Output the [x, y] coordinate of the center of the cell containing the given text.  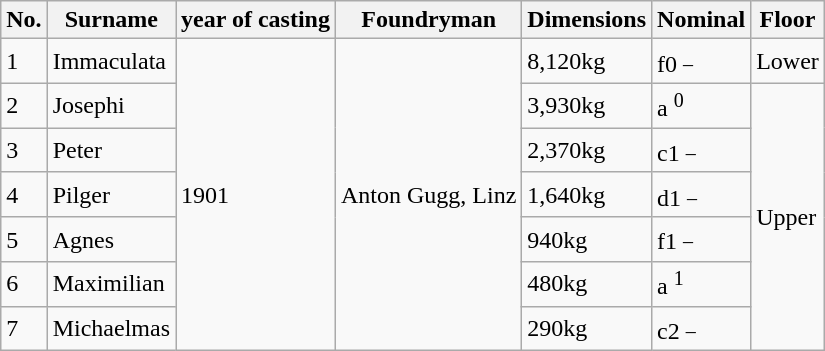
Upper [788, 216]
Anton Gugg, Linz [428, 195]
290kg [587, 328]
Surname [111, 20]
Floor [788, 20]
Nominal [702, 20]
No. [24, 20]
Michaelmas [111, 328]
3,930kg [587, 106]
5 [24, 240]
7 [24, 328]
Pilger [111, 194]
1 [24, 62]
c2 _ [702, 328]
2,370kg [587, 150]
1,640kg [587, 194]
year of casting [256, 20]
Maximilian [111, 284]
Agnes [111, 240]
Lower [788, 62]
f1 _ [702, 240]
a 0 [702, 106]
4 [24, 194]
3 [24, 150]
8,120kg [587, 62]
1901 [256, 195]
Josephi [111, 106]
c1 _ [702, 150]
Immaculata [111, 62]
Dimensions [587, 20]
f0 _ [702, 62]
Foundryman [428, 20]
Peter [111, 150]
940kg [587, 240]
2 [24, 106]
a 1 [702, 284]
480kg [587, 284]
6 [24, 284]
d1 _ [702, 194]
